From the cell containing the given text, extract its center point as (x, y) coordinate. 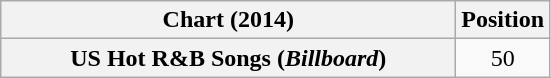
50 (503, 58)
US Hot R&B Songs (Billboard) (228, 58)
Chart (2014) (228, 20)
Position (503, 20)
